Locate the cell with the specified text and output its [x, y] center coordinate. 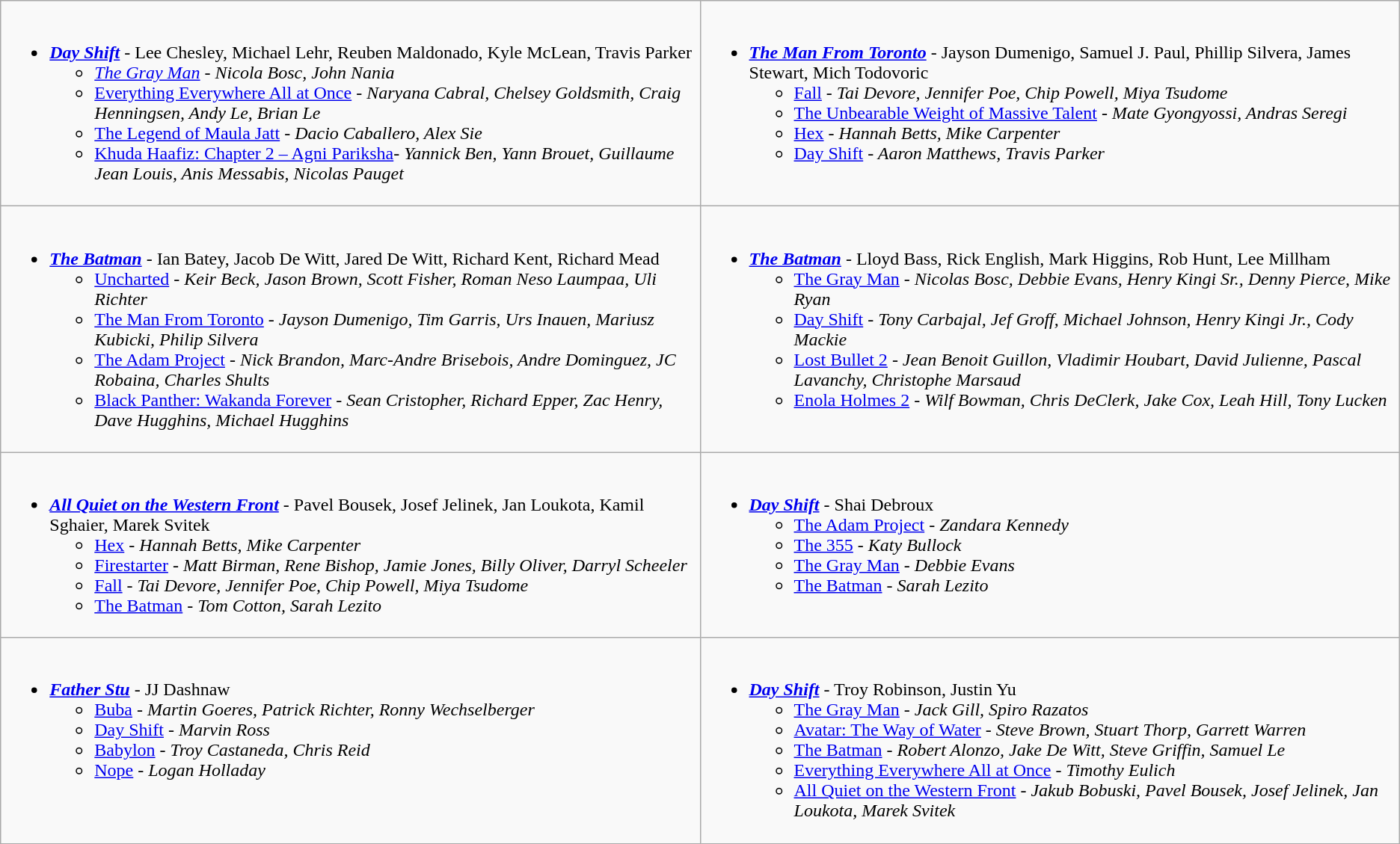
Day Shift - Shai DebrouxThe Adam Project - Zandara KennedyThe 355 - Katy BullockThe Gray Man - Debbie EvansThe Batman - Sarah Lezito [1050, 545]
